Search for the cell housing the specified text and yield its [x, y] center coordinate. 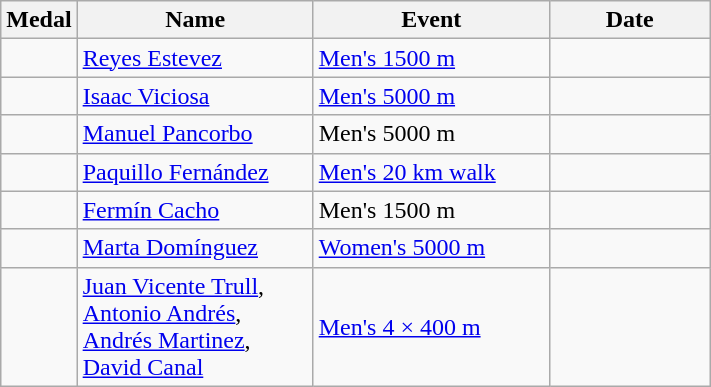
Event [431, 20]
Medal [39, 20]
Manuel Pancorbo [195, 134]
Men's 4 × 400 m [431, 326]
Date [630, 20]
Name [195, 20]
Reyes Estevez [195, 58]
Marta Domínguez [195, 248]
Fermín Cacho [195, 210]
Paquillo Fernández [195, 172]
Isaac Viciosa [195, 96]
Juan Vicente Trull, Antonio Andrés, Andrés Martinez, David Canal [195, 326]
Men's 20 km walk [431, 172]
Women's 5000 m [431, 248]
